Return [x, y] of the center of cell containing provided text 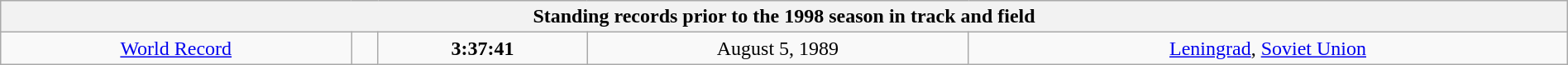
August 5, 1989 [777, 48]
Leningrad, Soviet Union [1268, 48]
World Record [176, 48]
Standing records prior to the 1998 season in track and field [784, 17]
3:37:41 [483, 48]
